Capture the cell that displays the provided text and extract its (x, y) central coordinate. 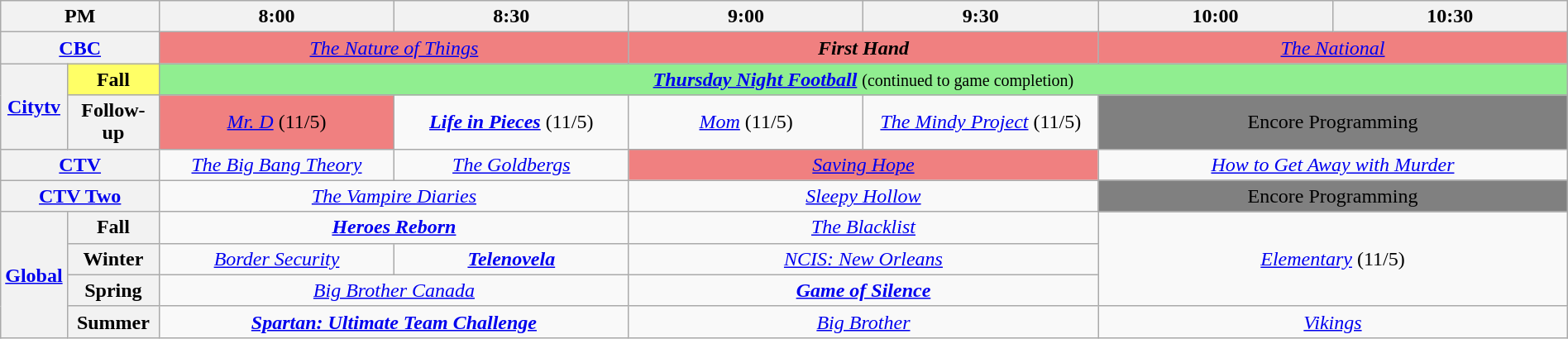
Big Brother (863, 322)
Spring (112, 290)
How to Get Away with Murder (1333, 165)
Border Security (277, 259)
The Nature of Things (394, 48)
Spartan: Ultimate Team Challenge (394, 322)
CBC (80, 48)
The Big Bang Theory (277, 165)
NCIS: New Orleans (863, 259)
Citytv (34, 106)
Sleepy Hollow (863, 196)
PM (80, 17)
Mr. D (11/5) (277, 122)
Global (34, 275)
Summer (112, 322)
Thursday Night Football (continued to game completion) (863, 79)
Telenovela (511, 259)
The Goldbergs (511, 165)
8:00 (277, 17)
First Hand (863, 48)
The National (1333, 48)
8:30 (511, 17)
Follow-up (112, 122)
The Vampire Diaries (394, 196)
Vikings (1333, 322)
10:00 (1216, 17)
Elementary (11/5) (1333, 259)
CTV Two (80, 196)
Game of Silence (863, 290)
Heroes Reborn (394, 227)
9:30 (981, 17)
Mom (11/5) (746, 122)
Big Brother Canada (394, 290)
CTV (80, 165)
Saving Hope (863, 165)
Life in Pieces (11/5) (511, 122)
The Mindy Project (11/5) (981, 122)
10:30 (1450, 17)
Winter (112, 259)
9:00 (746, 17)
The Blacklist (863, 227)
